Output the (X, Y) coordinate of the center of the cell containing the given text.  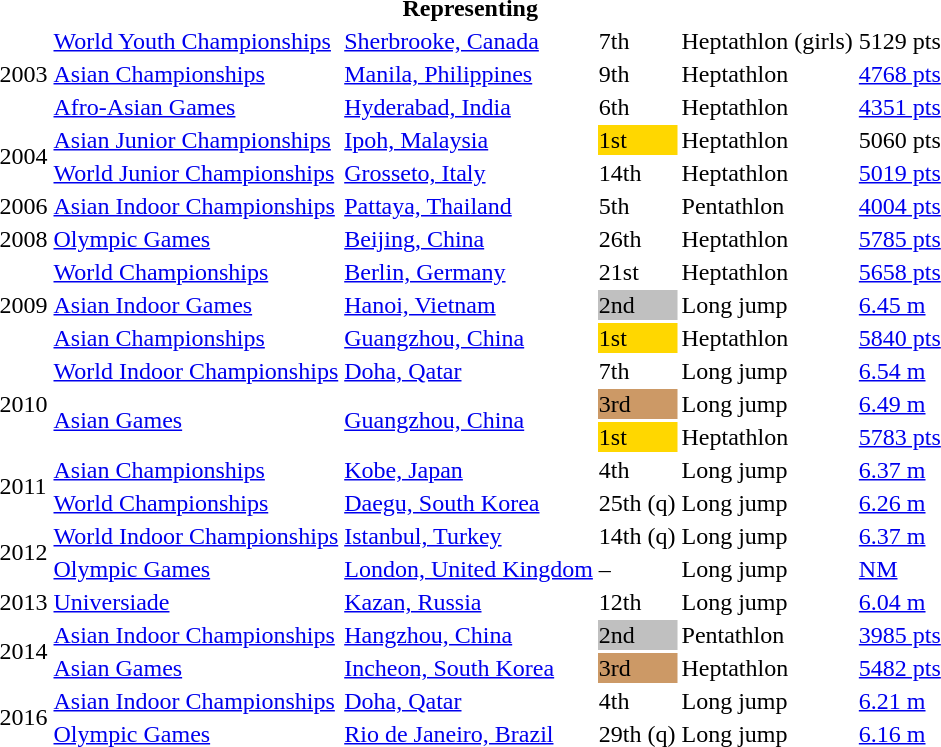
Ipoh, Malaysia (469, 140)
12th (637, 602)
Afro-Asian Games (196, 107)
Istanbul, Turkey (469, 536)
Kobe, Japan (469, 470)
Daegu, South Korea (469, 503)
14th (q) (637, 536)
26th (637, 239)
5th (637, 206)
World Youth Championships (196, 41)
Heptathlon (girls) (767, 41)
25th (q) (637, 503)
6th (637, 107)
Berlin, Germany (469, 272)
– (637, 569)
Hanoi, Vietnam (469, 305)
Kazan, Russia (469, 602)
9th (637, 74)
Grosseto, Italy (469, 173)
Universiade (196, 602)
14th (637, 173)
Sherbrooke, Canada (469, 41)
Asian Junior Championships (196, 140)
Manila, Philippines (469, 74)
21st (637, 272)
Pattaya, Thailand (469, 206)
Hyderabad, India (469, 107)
Incheon, South Korea (469, 668)
London, United Kingdom (469, 569)
Beijing, China (469, 239)
Asian Indoor Games (196, 305)
World Junior Championships (196, 173)
Hangzhou, China (469, 635)
